Pinpoint the cell where the given text exists, returning its (x, y) midpoint coordinate. 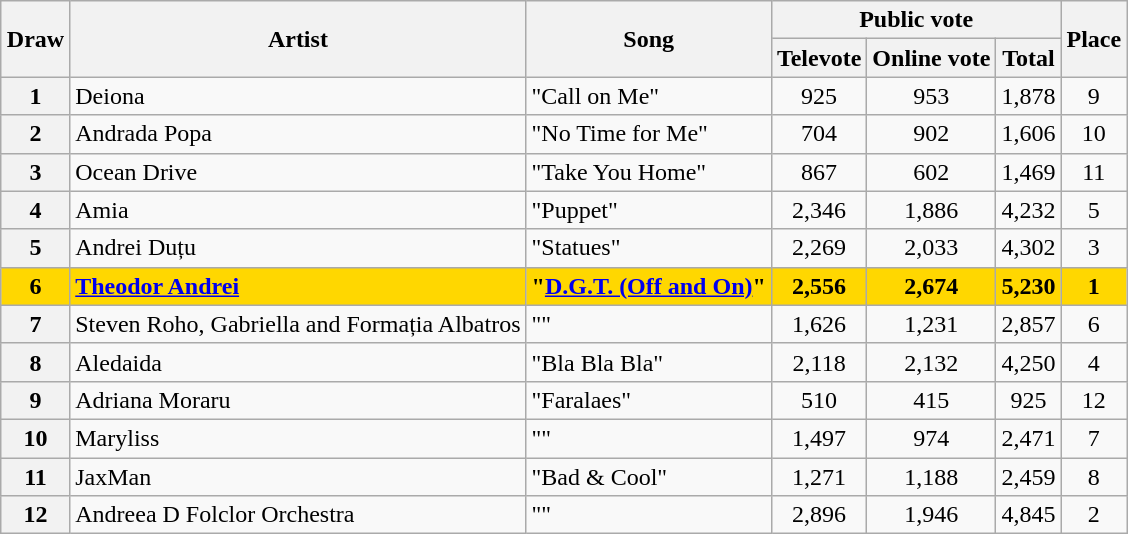
1,886 (932, 210)
4,302 (1028, 248)
Aledaida (298, 362)
2,346 (818, 210)
2,269 (818, 248)
602 (932, 172)
1,606 (1028, 134)
2,556 (818, 286)
Total (1028, 58)
4,232 (1028, 210)
Andreea D Folclor Orchestra (298, 515)
1,946 (932, 515)
2,471 (1028, 438)
974 (932, 438)
1,469 (1028, 172)
1,271 (818, 477)
2,896 (818, 515)
5,230 (1028, 286)
Draw (35, 39)
2,132 (932, 362)
"Bla Bla Bla" (648, 362)
Public vote (916, 20)
902 (932, 134)
1,231 (932, 324)
"D.G.T. (Off and On)" (648, 286)
Online vote (932, 58)
2,857 (1028, 324)
867 (818, 172)
1,878 (1028, 96)
"Statues" (648, 248)
4,845 (1028, 515)
2,459 (1028, 477)
2,674 (932, 286)
510 (818, 400)
415 (932, 400)
4,250 (1028, 362)
Artist (298, 39)
Maryliss (298, 438)
Theodor Andrei (298, 286)
2,033 (932, 248)
953 (932, 96)
2,118 (818, 362)
Televote (818, 58)
"Call on Me" (648, 96)
Ocean Drive (298, 172)
"Bad & Cool" (648, 477)
"Faralaes" (648, 400)
Andrei Duțu (298, 248)
"Puppet" (648, 210)
Amia (298, 210)
1,188 (932, 477)
Andrada Popa (298, 134)
Song (648, 39)
704 (818, 134)
"No Time for Me" (648, 134)
Adriana Moraru (298, 400)
Deiona (298, 96)
Place (1094, 39)
1,497 (818, 438)
1,626 (818, 324)
Steven Roho, Gabriella and Formația Albatros (298, 324)
"Take You Home" (648, 172)
JaxMan (298, 477)
